Search for the cell housing the specified text and yield its (X, Y) center coordinate. 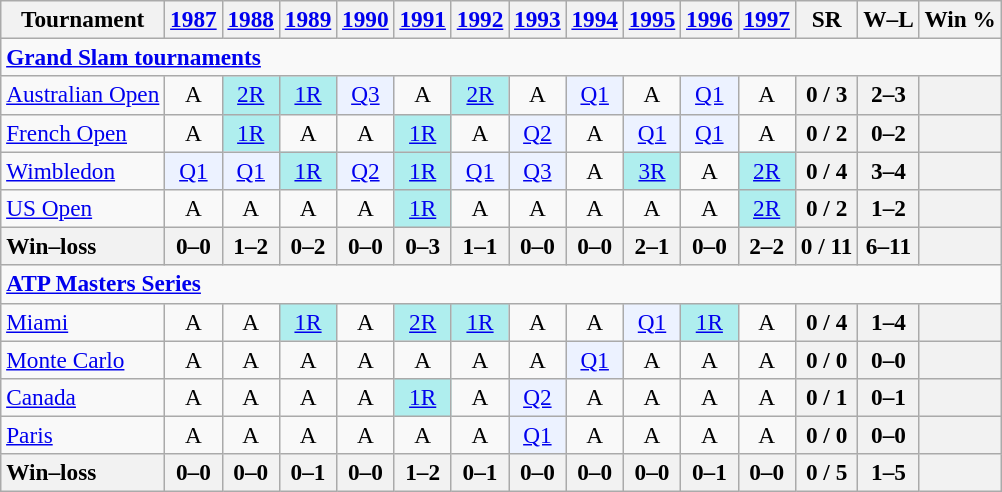
1995 (652, 19)
1993 (538, 19)
0–3 (422, 246)
Tournament (83, 19)
3R (652, 170)
1996 (710, 19)
2–3 (888, 95)
1989 (308, 19)
SR (826, 19)
0 / 3 (826, 95)
2–2 (766, 246)
Win % (960, 19)
6–11 (888, 246)
Canada (83, 397)
1994 (594, 19)
1992 (480, 19)
1987 (194, 19)
1991 (422, 19)
1988 (250, 19)
1–1 (480, 246)
French Open (83, 133)
US Open (83, 208)
Monte Carlo (83, 359)
0 / 5 (826, 473)
1990 (366, 19)
1–4 (888, 322)
Grand Slam tournaments (501, 57)
1997 (766, 19)
0 / 11 (826, 246)
0 / 1 (826, 397)
Wimbledon (83, 170)
W–L (888, 19)
3–4 (888, 170)
Miami (83, 322)
2–1 (652, 246)
Australian Open (83, 95)
1–5 (888, 473)
Paris (83, 435)
ATP Masters Series (501, 284)
